Locate the cell with the specified text and output its [X, Y] center coordinate. 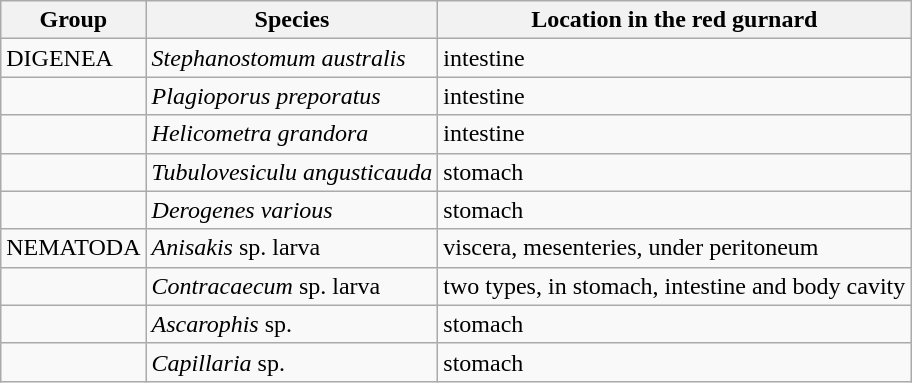
Capillaria sp. [292, 362]
Derogenes various [292, 210]
NEMATODA [74, 248]
Contracaecum sp. larva [292, 286]
Species [292, 20]
Location in the red gurnard [674, 20]
Helicometra grandora [292, 134]
two types, in stomach, intestine and body cavity [674, 286]
Stephanostomum australis [292, 58]
DIGENEA [74, 58]
Plagioporus preporatus [292, 96]
Anisakis sp. larva [292, 248]
viscera, mesenteries, under peritoneum [674, 248]
Ascarophis sp. [292, 324]
Tubulovesiculu angusticauda [292, 172]
Group [74, 20]
